Return [X, Y] of the center of cell containing provided text 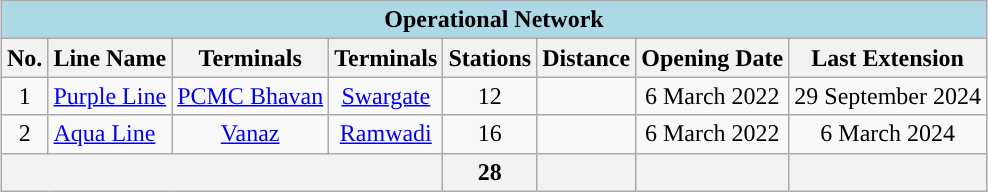
6 March 2024 [888, 134]
No. [25, 58]
Stations [490, 58]
2 [25, 134]
29 September 2024 [888, 96]
1 [25, 96]
Aqua Line [110, 134]
16 [490, 134]
Vanaz [250, 134]
Ramwadi [386, 134]
12 [490, 96]
Opening Date [712, 58]
PCMC Bhavan [250, 96]
Operational Network [494, 20]
Distance [586, 58]
Last Extension [888, 58]
Line Name [110, 58]
28 [490, 172]
Purple Line [110, 96]
Swargate [386, 96]
